Return (x, y) of the center of cell containing provided text 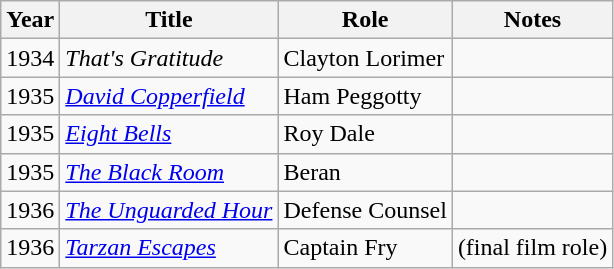
1934 (30, 58)
Captain Fry (365, 248)
Roy Dale (365, 134)
David Copperfield (169, 96)
Ham Peggotty (365, 96)
Role (365, 20)
(final film role) (532, 248)
Notes (532, 20)
Clayton Lorimer (365, 58)
Beran (365, 172)
Tarzan Escapes (169, 248)
Title (169, 20)
Defense Counsel (365, 210)
That's Gratitude (169, 58)
The Black Room (169, 172)
Eight Bells (169, 134)
The Unguarded Hour (169, 210)
Year (30, 20)
